Determine the [x, y] coordinate at the center of the cell enclosing the given text.  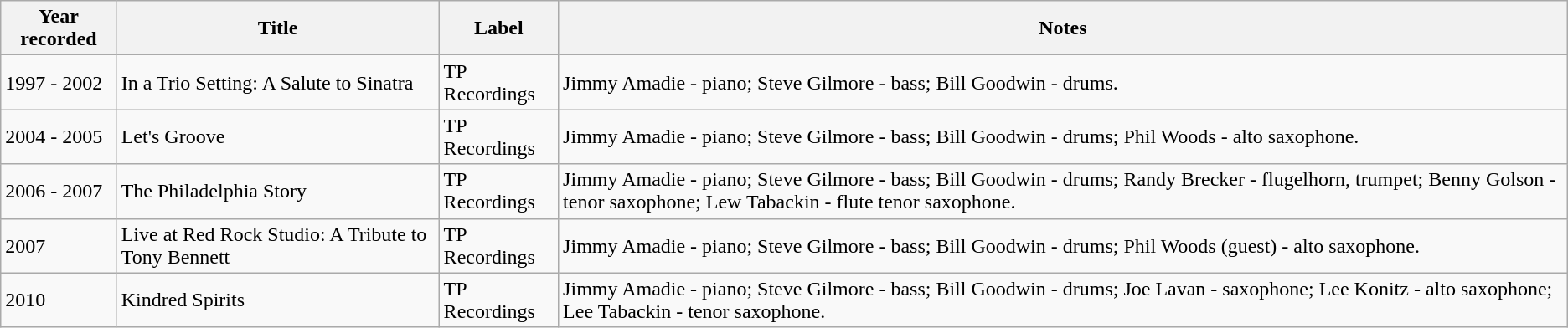
2004 - 2005 [59, 137]
2006 - 2007 [59, 191]
Jimmy Amadie - piano; Steve Gilmore - bass; Bill Goodwin - drums; Phil Woods - alto saxophone. [1064, 137]
Live at Red Rock Studio: A Tribute to Tony Bennett [278, 246]
Label [498, 28]
2007 [59, 246]
Let's Groove [278, 137]
Year recorded [59, 28]
Title [278, 28]
1997 - 2002 [59, 82]
2010 [59, 300]
Kindred Spirits [278, 300]
Jimmy Amadie - piano; Steve Gilmore - bass; Bill Goodwin - drums. [1064, 82]
Jimmy Amadie - piano; Steve Gilmore - bass; Bill Goodwin - drums; Joe Lavan - saxophone; Lee Konitz - alto saxophone; Lee Tabackin - tenor saxophone. [1064, 300]
The Philadelphia Story [278, 191]
In a Trio Setting: A Salute to Sinatra [278, 82]
Jimmy Amadie - piano; Steve Gilmore - bass; Bill Goodwin - drums; Phil Woods (guest) - alto saxophone. [1064, 246]
Notes [1064, 28]
